For the text-containing cell, return its midpoint in (x, y) coordinate format. 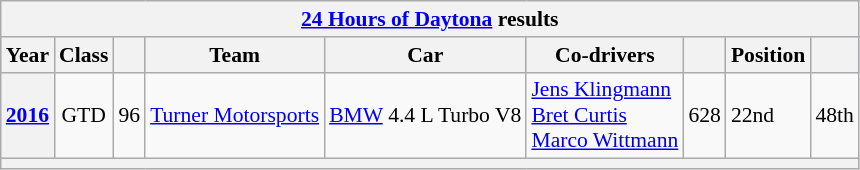
628 (704, 116)
Year (28, 55)
Team (234, 55)
BMW 4.4 L Turbo V8 (425, 116)
2016 (28, 116)
Class (84, 55)
96 (129, 116)
Co-drivers (604, 55)
Jens KlingmannBret CurtisMarco Wittmann (604, 116)
Car (425, 55)
22nd (768, 116)
GTD (84, 116)
48th (834, 116)
Position (768, 55)
Turner Motorsports (234, 116)
24 Hours of Daytona results (430, 19)
